For the text-containing cell, return its midpoint in (X, Y) coordinate format. 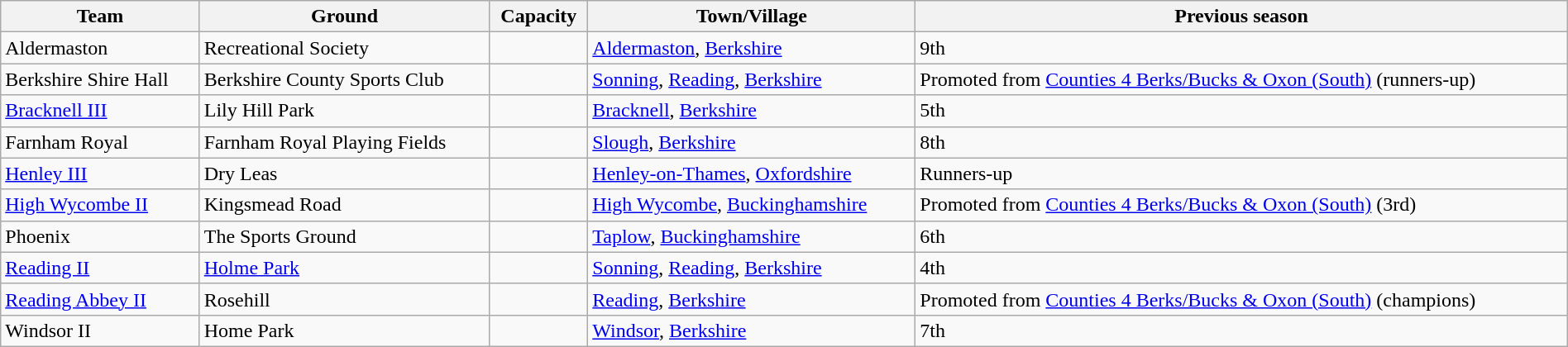
5th (1241, 111)
High Wycombe II (100, 205)
Henley-on-Thames, Oxfordshire (752, 173)
Slough, Berkshire (752, 142)
Previous season (1241, 17)
Lily Hill Park (344, 111)
Aldermaston (100, 48)
Berkshire County Sports Club (344, 79)
7th (1241, 330)
6th (1241, 236)
Aldermaston, Berkshire (752, 48)
Home Park (344, 330)
Recreational Society (344, 48)
Team (100, 17)
Promoted from Counties 4 Berks/Bucks & Oxon (South) (champions) (1241, 299)
Ground (344, 17)
Rosehill (344, 299)
Promoted from Counties 4 Berks/Bucks & Oxon (South) (3rd) (1241, 205)
Henley III (100, 173)
Reading, Berkshire (752, 299)
Dry Leas (344, 173)
Runners-up (1241, 173)
Farnham Royal (100, 142)
Bracknell III (100, 111)
Windsor II (100, 330)
9th (1241, 48)
Reading Abbey II (100, 299)
8th (1241, 142)
Promoted from Counties 4 Berks/Bucks & Oxon (South) (runners-up) (1241, 79)
Reading II (100, 268)
Taplow, Buckinghamshire (752, 236)
Capacity (539, 17)
Farnham Royal Playing Fields (344, 142)
Windsor, Berkshire (752, 330)
Holme Park (344, 268)
Berkshire Shire Hall (100, 79)
Phoenix (100, 236)
4th (1241, 268)
Kingsmead Road (344, 205)
The Sports Ground (344, 236)
High Wycombe, Buckinghamshire (752, 205)
Bracknell, Berkshire (752, 111)
Town/Village (752, 17)
